For the text-containing cell, return its midpoint in (x, y) coordinate format. 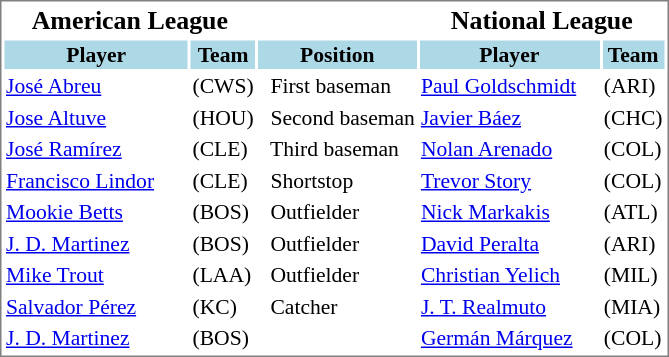
Christian Yelich (509, 275)
(CHC) (633, 118)
Salvador Pérez (96, 306)
Catcher (337, 306)
Jose Altuve (96, 118)
(HOU) (223, 118)
National League (542, 20)
Trevor Story (509, 180)
Second baseman (337, 118)
Francisco Lindor (96, 180)
Mike Trout (96, 275)
(MIA) (633, 306)
Nick Markakis (509, 212)
American League (130, 20)
José Ramírez (96, 149)
José Abreu (96, 86)
(KC) (223, 306)
David Peralta (509, 244)
Germán Márquez (509, 338)
Third baseman (337, 149)
Nolan Arenado (509, 149)
Paul Goldschmidt (509, 86)
First baseman (337, 86)
J. T. Realmuto (509, 306)
Shortstop (337, 180)
(MIL) (633, 275)
Javier Báez (509, 118)
Mookie Betts (96, 212)
(CWS) (223, 86)
(LAA) (223, 275)
Position (337, 54)
(ATL) (633, 212)
